Return the (x, y) coordinate for the center point of the cell that contains the specified text.  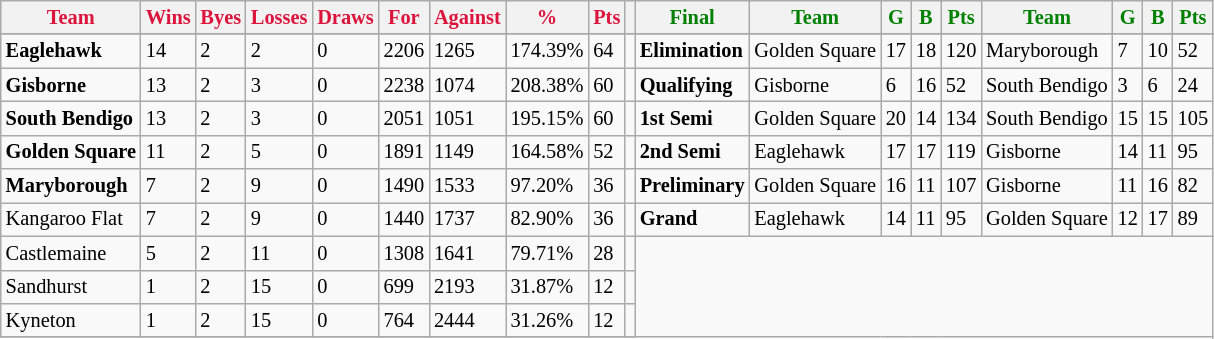
Kyneton (71, 320)
2051 (404, 118)
2193 (468, 287)
2444 (468, 320)
1265 (468, 51)
Losses (279, 17)
79.71% (548, 253)
1891 (404, 152)
Grand (692, 219)
Elimination (692, 51)
1440 (404, 219)
1074 (468, 85)
764 (404, 320)
Draws (345, 17)
1490 (404, 186)
107 (961, 186)
10 (1158, 51)
208.38% (548, 85)
119 (961, 152)
1641 (468, 253)
97.20% (548, 186)
1737 (468, 219)
28 (606, 253)
2238 (404, 85)
Wins (168, 17)
For (404, 17)
Castlemaine (71, 253)
2206 (404, 51)
195.15% (548, 118)
1051 (468, 118)
164.58% (548, 152)
Sandhurst (71, 287)
1st Semi (692, 118)
120 (961, 51)
2nd Semi (692, 152)
Qualifying (692, 85)
Against (468, 17)
Final (692, 17)
105 (1193, 118)
64 (606, 51)
1149 (468, 152)
18 (926, 51)
24 (1193, 85)
31.87% (548, 287)
174.39% (548, 51)
20 (896, 118)
Byes (221, 17)
134 (961, 118)
1533 (468, 186)
82.90% (548, 219)
% (548, 17)
89 (1193, 219)
1308 (404, 253)
Preliminary (692, 186)
31.26% (548, 320)
82 (1193, 186)
699 (404, 287)
Kangaroo Flat (71, 219)
